Provide the (X, Y) coordinate of the cell's center where the given text is located.  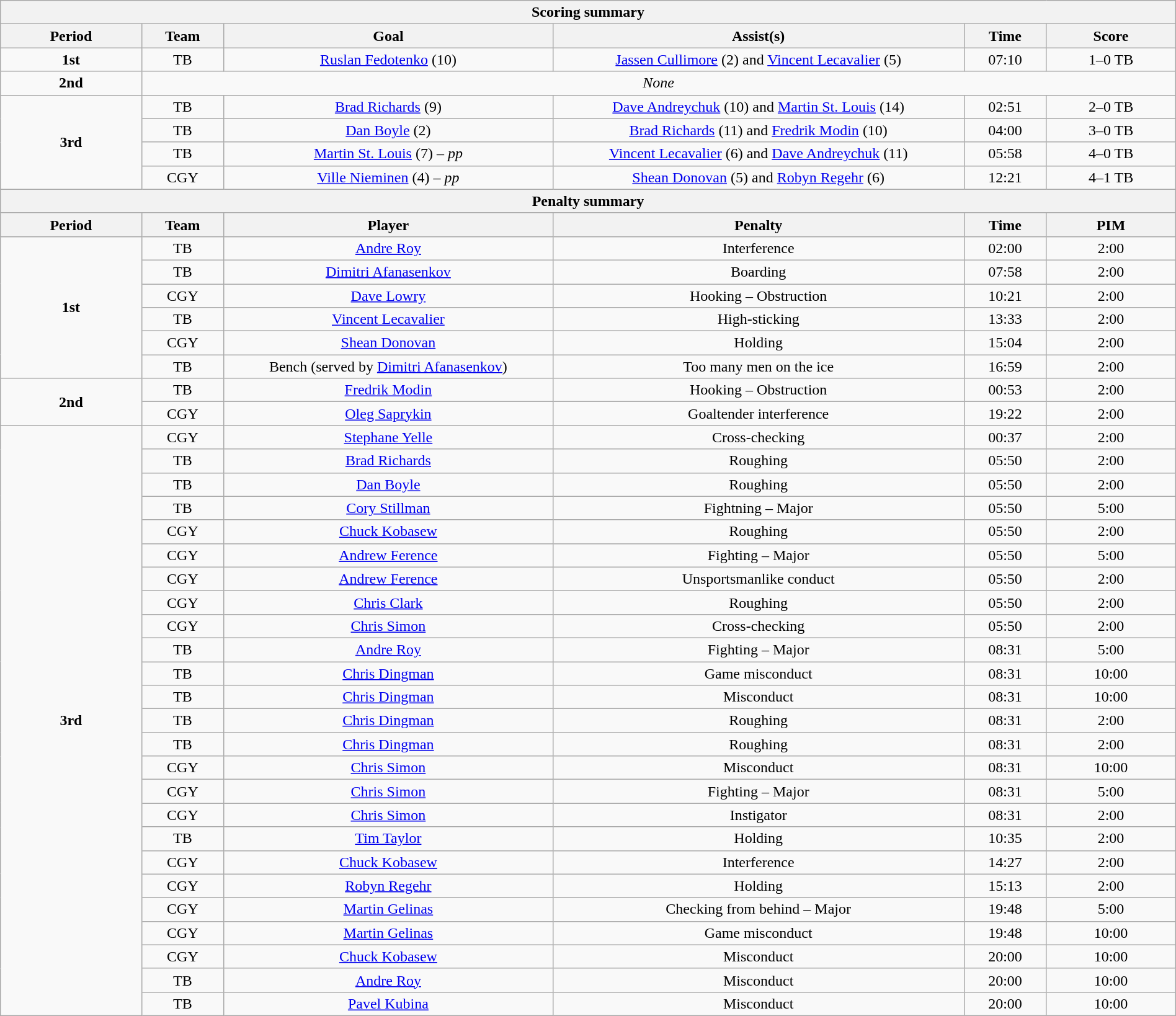
Dimitri Afanasenkov (388, 272)
Boarding (758, 272)
15:04 (1005, 343)
13:33 (1005, 319)
1–0 TB (1111, 60)
07:58 (1005, 272)
Fightning – Major (758, 508)
19:22 (1005, 414)
Shean Donovan (5) and Robyn Regehr (6) (758, 177)
12:21 (1005, 177)
15:13 (1005, 886)
02:00 (1005, 248)
Chris Clark (388, 602)
Dave Andreychuk (10) and Martin St. Louis (14) (758, 107)
Goaltender interference (758, 414)
14:27 (1005, 862)
PIM (1111, 225)
Vincent Lecavalier (6) and Dave Andreychuk (11) (758, 154)
Jassen Cullimore (2) and Vincent Lecavalier (5) (758, 60)
Dave Lowry (388, 296)
Brad Richards (11) and Fredrik Modin (10) (758, 130)
16:59 (1005, 367)
Dan Boyle (388, 484)
Cory Stillman (388, 508)
05:58 (1005, 154)
Player (388, 225)
Ville Nieminen (4) – pp (388, 177)
4–1 TB (1111, 177)
00:37 (1005, 437)
4–0 TB (1111, 154)
Assist(s) (758, 36)
Pavel Kubina (388, 1004)
Too many men on the ice (758, 367)
00:53 (1005, 390)
Goal (388, 36)
Robyn Regehr (388, 886)
07:10 (1005, 60)
10:35 (1005, 839)
Brad Richards (9) (388, 107)
Brad Richards (388, 461)
Martin St. Louis (7) – pp (388, 154)
2–0 TB (1111, 107)
02:51 (1005, 107)
3–0 TB (1111, 130)
Penalty summary (588, 201)
Instigator (758, 815)
Tim Taylor (388, 839)
10:21 (1005, 296)
Stephane Yelle (388, 437)
Fredrik Modin (388, 390)
Checking from behind – Major (758, 909)
Bench (served by Dimitri Afanasenkov) (388, 367)
04:00 (1005, 130)
Shean Donovan (388, 343)
Oleg Saprykin (388, 414)
Ruslan Fedotenko (10) (388, 60)
High-sticking (758, 319)
Penalty (758, 225)
Scoring summary (588, 12)
Unsportsmanlike conduct (758, 579)
Score (1111, 36)
None (659, 83)
Dan Boyle (2) (388, 130)
Vincent Lecavalier (388, 319)
